Detect which cell encompasses the target text, then output its (x, y) center coordinate. 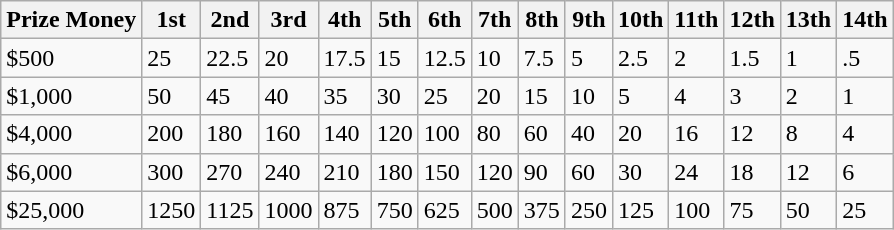
4th (344, 20)
75 (752, 210)
8th (542, 20)
150 (444, 172)
6th (444, 20)
9th (588, 20)
$6,000 (72, 172)
10th (640, 20)
140 (344, 134)
$4,000 (72, 134)
1000 (288, 210)
210 (344, 172)
.5 (865, 58)
375 (542, 210)
8 (808, 134)
5th (394, 20)
1.5 (752, 58)
500 (494, 210)
11th (696, 20)
3 (752, 96)
875 (344, 210)
$500 (72, 58)
2nd (230, 20)
17.5 (344, 58)
35 (344, 96)
22.5 (230, 58)
270 (230, 172)
1st (172, 20)
$25,000 (72, 210)
Prize Money (72, 20)
1125 (230, 210)
90 (542, 172)
80 (494, 134)
1250 (172, 210)
6 (865, 172)
125 (640, 210)
16 (696, 134)
200 (172, 134)
2.5 (640, 58)
7th (494, 20)
14th (865, 20)
300 (172, 172)
250 (588, 210)
7.5 (542, 58)
625 (444, 210)
3rd (288, 20)
750 (394, 210)
24 (696, 172)
12.5 (444, 58)
$1,000 (72, 96)
13th (808, 20)
18 (752, 172)
12th (752, 20)
240 (288, 172)
45 (230, 96)
160 (288, 134)
